Provide the [X, Y] coordinate of the cell's center where the given text is located.  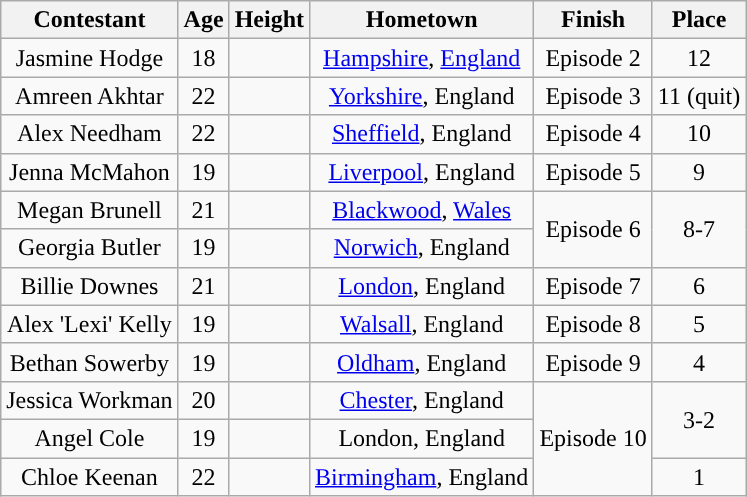
18 [204, 58]
4 [698, 362]
1 [698, 477]
Finish [593, 20]
Height [269, 20]
Georgia Butler [90, 248]
Birmingham, England [422, 477]
Jessica Workman [90, 400]
Sheffield, England [422, 134]
Yorkshire, England [422, 96]
Norwich, England [422, 248]
Hometown [422, 20]
Blackwood, Wales [422, 210]
Contestant [90, 20]
Hampshire, England [422, 58]
6 [698, 286]
Episode 5 [593, 172]
9 [698, 172]
Oldham, England [422, 362]
Episode 9 [593, 362]
Episode 6 [593, 229]
8-7 [698, 229]
Episode 2 [593, 58]
Jenna McMahon [90, 172]
Amreen Akhtar [90, 96]
3-2 [698, 419]
Jasmine Hodge [90, 58]
Angel Cole [90, 438]
Episode 8 [593, 324]
Alex Needham [90, 134]
11 (quit) [698, 96]
Episode 7 [593, 286]
Place [698, 20]
20 [204, 400]
Megan Brunell [90, 210]
Episode 10 [593, 438]
12 [698, 58]
Episode 4 [593, 134]
Bethan Sowerby [90, 362]
Billie Downes [90, 286]
Chester, England [422, 400]
Liverpool, England [422, 172]
10 [698, 134]
Alex 'Lexi' Kelly [90, 324]
Age [204, 20]
Episode 3 [593, 96]
Chloe Keenan [90, 477]
Walsall, England [422, 324]
5 [698, 324]
